Find where the given text appears and provide that cell's center as [x, y] coordinate. 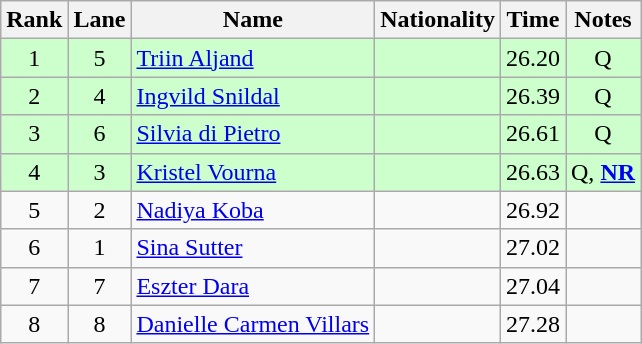
Lane [100, 20]
26.92 [532, 210]
Danielle Carmen Villars [253, 324]
Notes [604, 20]
Triin Aljand [253, 58]
Kristel Vourna [253, 172]
Ingvild Snildal [253, 96]
26.61 [532, 134]
27.02 [532, 248]
Silvia di Pietro [253, 134]
26.39 [532, 96]
27.04 [532, 286]
Q, NR [604, 172]
Eszter Dara [253, 286]
27.28 [532, 324]
Nationality [438, 20]
Sina Sutter [253, 248]
Rank [34, 20]
Name [253, 20]
Time [532, 20]
26.63 [532, 172]
Nadiya Koba [253, 210]
26.20 [532, 58]
